Return the (x, y) coordinate for the center point of the cell that contains the specified text.  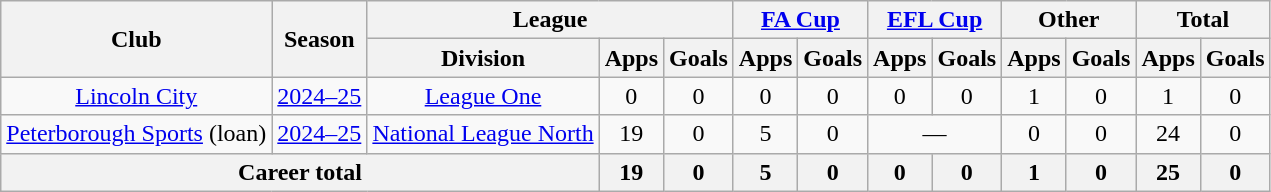
25 (1168, 172)
League One (483, 96)
Career total (300, 172)
Season (320, 39)
Other (1069, 20)
FA Cup (800, 20)
— (935, 134)
Lincoln City (136, 96)
Club (136, 39)
National League North (483, 134)
League (550, 20)
EFL Cup (935, 20)
Peterborough Sports (loan) (136, 134)
Total (1203, 20)
24 (1168, 134)
Division (483, 58)
